From the cell containing the given text, extract its center point as (x, y) coordinate. 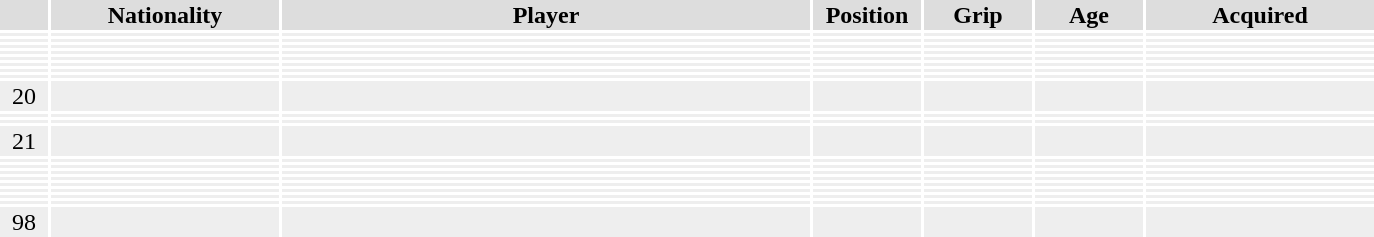
Acquired (1260, 15)
20 (24, 96)
Nationality (165, 15)
21 (24, 141)
Grip (978, 15)
Player (546, 15)
Age (1089, 15)
Position (867, 15)
98 (24, 222)
